Scan for the cell matching the given text and deliver its [X, Y] coordinate at center. 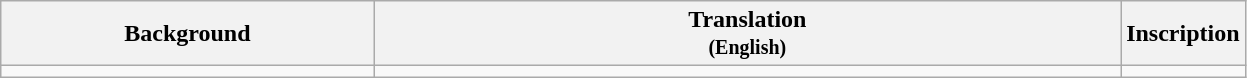
Background [188, 34]
Inscription [1183, 34]
Translation(English) [748, 34]
